Return the (X, Y) coordinate for the center point of the cell that contains the specified text.  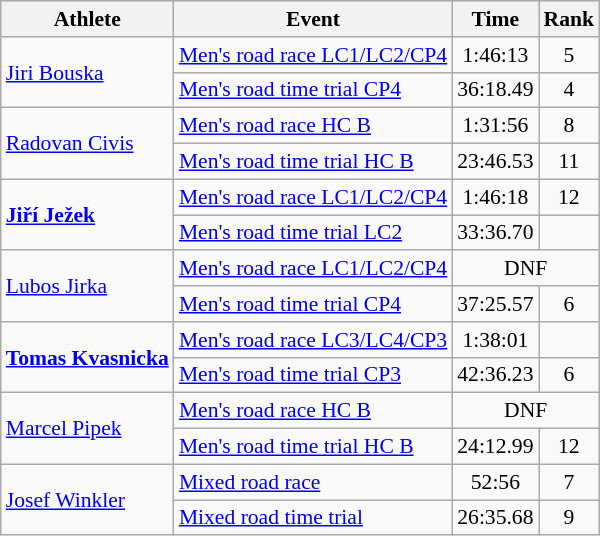
7 (570, 482)
26:35.68 (495, 518)
Tomas Kvasnicka (88, 358)
1:31:56 (495, 126)
24:12.99 (495, 447)
1:38:01 (495, 340)
Men's road race LC3/LC4/CP3 (313, 340)
37:25.57 (495, 304)
Men's road time trial LC2 (313, 233)
Event (313, 19)
42:36.23 (495, 375)
Athlete (88, 19)
Mixed road race (313, 482)
Rank (570, 19)
Jiří Ježek (88, 214)
33:36.70 (495, 233)
Mixed road time trial (313, 518)
Lubos Jirka (88, 286)
Marcel Pipek (88, 428)
4 (570, 90)
9 (570, 518)
1:46:18 (495, 197)
Josef Winkler (88, 500)
52:56 (495, 482)
Men's road time trial CP3 (313, 375)
Time (495, 19)
23:46.53 (495, 162)
36:18.49 (495, 90)
11 (570, 162)
Radovan Civis (88, 144)
5 (570, 55)
Jiri Bouska (88, 72)
1:46:13 (495, 55)
8 (570, 126)
